Identify which cell holds the provided text, then report its [x, y] central coordinate. 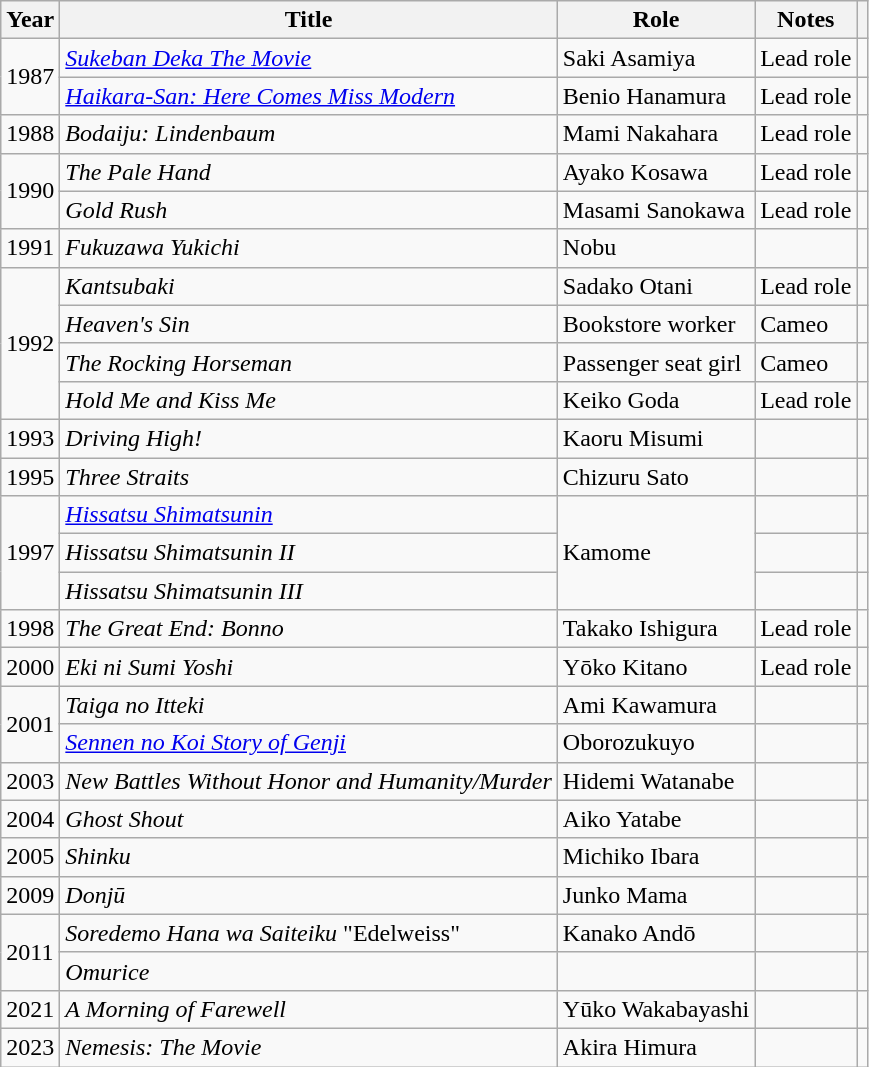
2011 [30, 952]
Sukeban Deka The Movie [308, 58]
1990 [30, 191]
Soredemo Hana wa Saiteiku "Edelweiss" [308, 933]
Ghost Shout [308, 819]
Yūko Wakabayashi [656, 1009]
Kamome [656, 553]
1997 [30, 553]
Yōko Kitano [656, 667]
2003 [30, 781]
Donjū [308, 895]
Nobu [656, 248]
Driving High! [308, 438]
A Morning of Farewell [308, 1009]
2023 [30, 1047]
2000 [30, 667]
Gold Rush [308, 210]
Notes [806, 20]
Role [656, 20]
New Battles Without Honor and Humanity/Murder [308, 781]
Junko Mama [656, 895]
Hold Me and Kiss Me [308, 400]
Sadako Otani [656, 286]
Omurice [308, 971]
Benio Hanamura [656, 96]
Takako Ishigura [656, 629]
Passenger seat girl [656, 362]
Chizuru Sato [656, 477]
1993 [30, 438]
1991 [30, 248]
Akira Himura [656, 1047]
2021 [30, 1009]
Fukuzawa Yukichi [308, 248]
Bodaiju: Lindenbaum [308, 134]
The Rocking Horseman [308, 362]
2005 [30, 857]
Hissatsu Shimatsunin III [308, 591]
Kanako Andō [656, 933]
Bookstore worker [656, 324]
2009 [30, 895]
Masami Sanokawa [656, 210]
Heaven's Sin [308, 324]
Hidemi Watanabe [656, 781]
Taiga no Itteki [308, 705]
Hissatsu Shimatsunin II [308, 553]
Kaoru Misumi [656, 438]
Oborozukuyo [656, 743]
Saki Asamiya [656, 58]
Year [30, 20]
Ami Kawamura [656, 705]
The Great End: Bonno [308, 629]
Shinku [308, 857]
Aiko Yatabe [656, 819]
Keiko Goda [656, 400]
1998 [30, 629]
2001 [30, 724]
1995 [30, 477]
Kantsubaki [308, 286]
Hissatsu Shimatsunin [308, 515]
Mami Nakahara [656, 134]
Ayako Kosawa [656, 172]
Title [308, 20]
2004 [30, 819]
Eki ni Sumi Yoshi [308, 667]
1988 [30, 134]
Three Straits [308, 477]
Sennen no Koi Story of Genji [308, 743]
Michiko Ibara [656, 857]
Nemesis: The Movie [308, 1047]
The Pale Hand [308, 172]
1992 [30, 343]
1987 [30, 77]
Haikara-San: Here Comes Miss Modern [308, 96]
